Return (X, Y) of the center of cell containing provided text 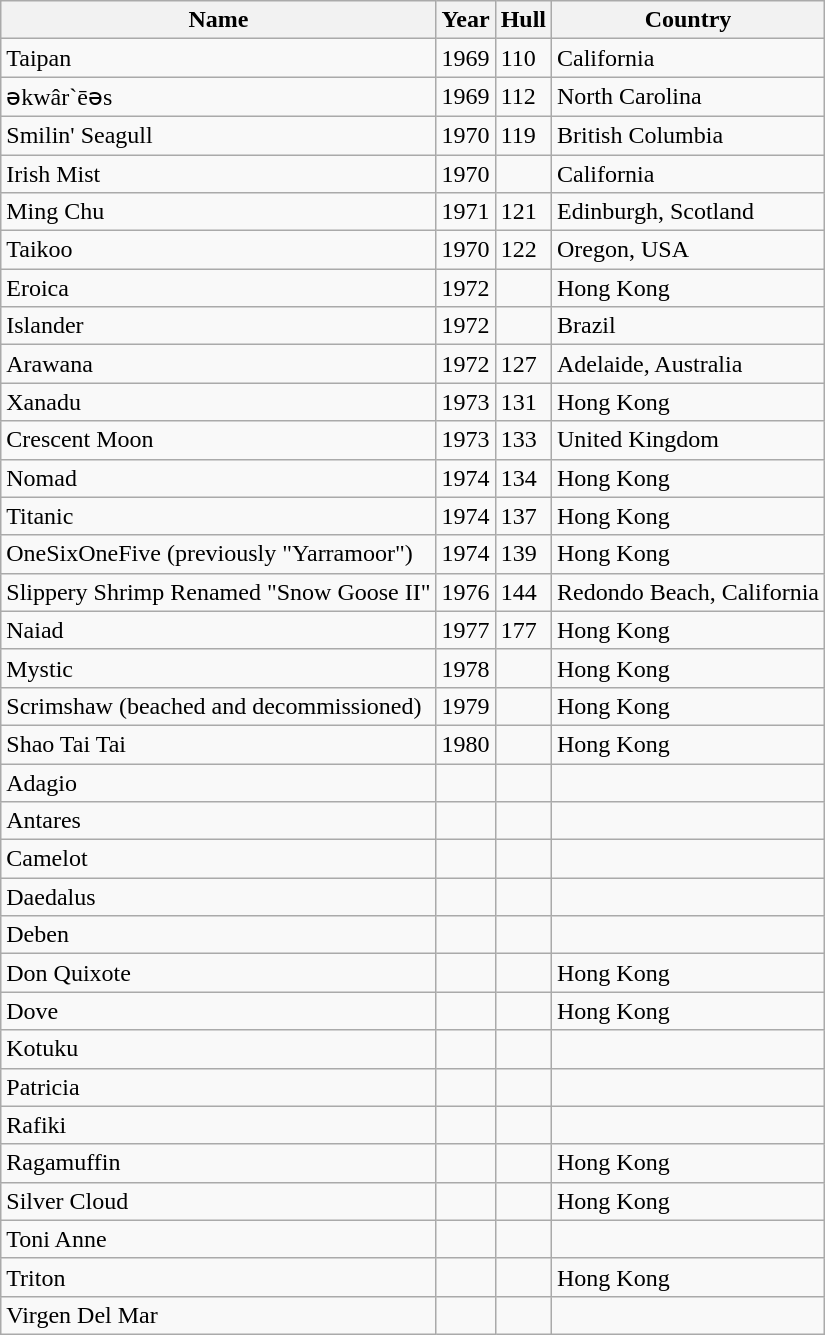
Titanic (218, 516)
Redondo Beach, California (688, 592)
British Columbia (688, 135)
1979 (466, 706)
1977 (466, 630)
Toni Anne (218, 1239)
Hull (523, 20)
Mystic (218, 668)
139 (523, 554)
Edinburgh, Scotland (688, 212)
110 (523, 58)
Year (466, 20)
Oregon, USA (688, 250)
Name (218, 20)
Virgen Del Mar (218, 1315)
Slippery Shrimp Renamed "Snow Goose II" (218, 592)
112 (523, 97)
144 (523, 592)
Daedalus (218, 897)
OneSixOneFive (previously "Yarramoor") (218, 554)
121 (523, 212)
131 (523, 402)
Camelot (218, 859)
Nomad (218, 478)
Islander (218, 326)
Xanadu (218, 402)
177 (523, 630)
United Kingdom (688, 440)
Smilin' Seagull (218, 135)
137 (523, 516)
North Carolina (688, 97)
Naiad (218, 630)
Adelaide, Australia (688, 364)
127 (523, 364)
1976 (466, 592)
Country (688, 20)
Crescent Moon (218, 440)
Taikoo (218, 250)
əkwâr`ēəs (218, 97)
Ming Chu (218, 212)
Arawana (218, 364)
Eroica (218, 288)
Brazil (688, 326)
1971 (466, 212)
Antares (218, 821)
Ragamuffin (218, 1163)
134 (523, 478)
133 (523, 440)
Scrimshaw (beached and decommissioned) (218, 706)
Shao Tai Tai (218, 744)
Silver Cloud (218, 1201)
1980 (466, 744)
Adagio (218, 783)
Dove (218, 1011)
Patricia (218, 1087)
Deben (218, 935)
1978 (466, 668)
Don Quixote (218, 973)
122 (523, 250)
Triton (218, 1277)
119 (523, 135)
Kotuku (218, 1049)
Irish Mist (218, 173)
Rafiki (218, 1125)
Taipan (218, 58)
